Pinpoint the cell where the given text exists, returning its [x, y] midpoint coordinate. 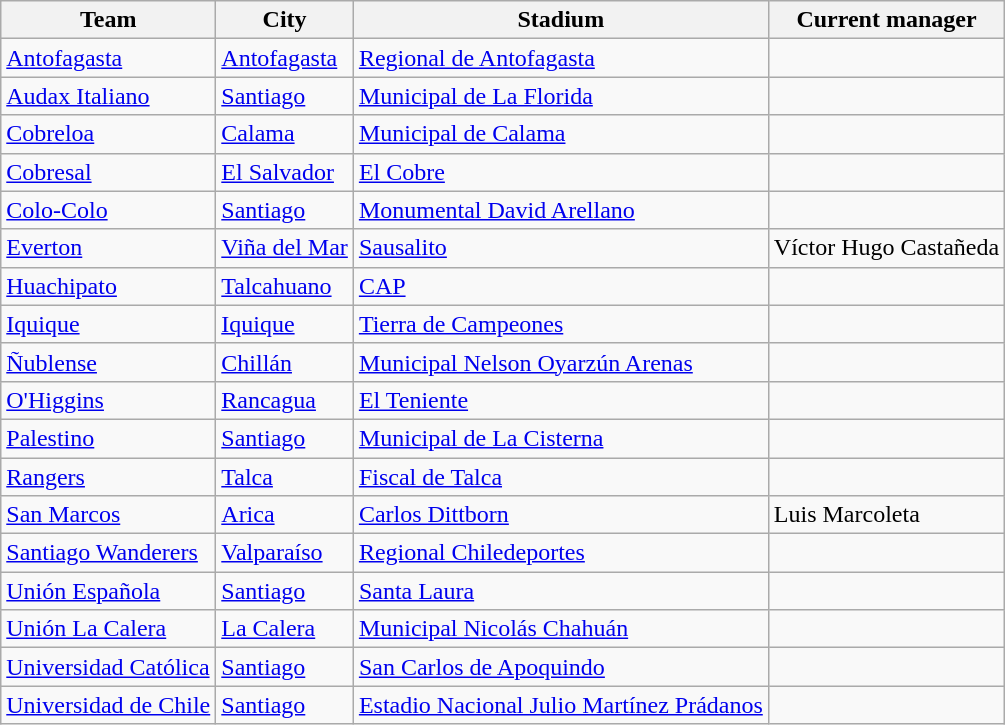
Valparaíso [285, 553]
Colo-Colo [108, 210]
Rancagua [285, 400]
Municipal Nelson Oyarzún Arenas [560, 362]
Santiago Wanderers [108, 553]
Audax Italiano [108, 96]
El Cobre [560, 172]
Stadium [560, 20]
Víctor Hugo Castañeda [886, 248]
Palestino [108, 438]
Municipal Nicolás Chahuán [560, 629]
El Teniente [560, 400]
La Calera [285, 629]
Santa Laura [560, 591]
O'Higgins [108, 400]
Talcahuano [285, 286]
Regional de Antofagasta [560, 58]
Viña del Mar [285, 248]
Regional Chiledeportes [560, 553]
Municipal de Calama [560, 134]
Sausalito [560, 248]
CAP [560, 286]
El Salvador [285, 172]
Talca [285, 477]
Arica [285, 515]
Municipal de La Florida [560, 96]
Huachipato [108, 286]
Unión Española [108, 591]
Monumental David Arellano [560, 210]
Ñublense [108, 362]
Estadio Nacional Julio Martínez Prádanos [560, 705]
Team [108, 20]
Universidad Católica [108, 667]
Cobresal [108, 172]
Cobreloa [108, 134]
Current manager [886, 20]
San Marcos [108, 515]
Unión La Calera [108, 629]
Chillán [285, 362]
Rangers [108, 477]
Municipal de La Cisterna [560, 438]
Luis Marcoleta [886, 515]
Carlos Dittborn [560, 515]
Fiscal de Talca [560, 477]
City [285, 20]
Tierra de Campeones [560, 324]
San Carlos de Apoquindo [560, 667]
Universidad de Chile [108, 705]
Calama [285, 134]
Everton [108, 248]
